Determine the [x, y] coordinate at the center of the cell enclosing the given text.  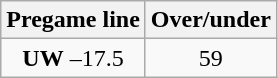
UW –17.5 [74, 58]
Pregame line [74, 20]
59 [210, 58]
Over/under [210, 20]
